Provide the (x, y) coordinate of the cell's center where the given text is located.  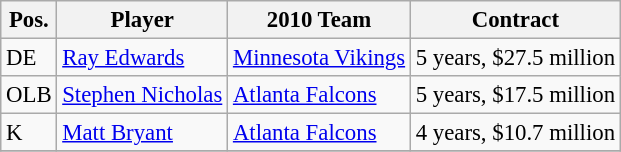
DE (29, 58)
Stephen Nicholas (142, 95)
5 years, $27.5 million (515, 58)
2010 Team (320, 20)
Pos. (29, 20)
4 years, $10.7 million (515, 133)
Ray Edwards (142, 58)
Player (142, 20)
K (29, 133)
OLB (29, 95)
Minnesota Vikings (320, 58)
5 years, $17.5 million (515, 95)
Matt Bryant (142, 133)
Contract (515, 20)
